Pinpoint the cell where the given text exists, returning its (X, Y) midpoint coordinate. 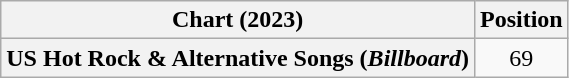
69 (521, 58)
Chart (2023) (238, 20)
US Hot Rock & Alternative Songs (Billboard) (238, 58)
Position (521, 20)
